For the text-containing cell, return its midpoint in (x, y) coordinate format. 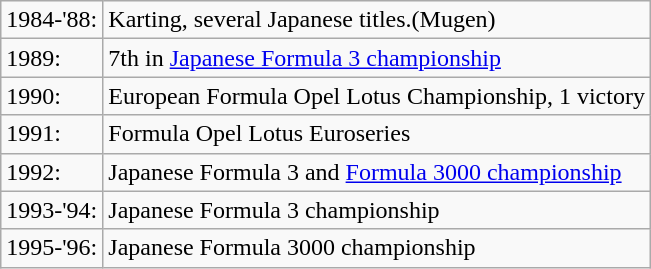
Formula Opel Lotus Euroseries (377, 134)
Japanese Formula 3000 championship (377, 248)
1990: (52, 96)
1991: (52, 134)
1984-'88: (52, 20)
European Formula Opel Lotus Championship, 1 victory (377, 96)
Japanese Formula 3 and Formula 3000 championship (377, 172)
7th in Japanese Formula 3 championship (377, 58)
1989: (52, 58)
1993-'94: (52, 210)
1995-'96: (52, 248)
Japanese Formula 3 championship (377, 210)
Karting, several Japanese titles.(Mugen) (377, 20)
1992: (52, 172)
